For the text-containing cell, return its midpoint in [x, y] coordinate format. 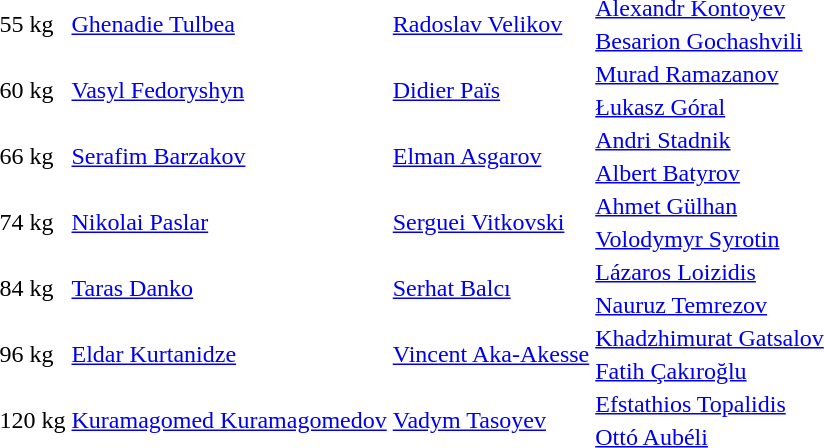
Vincent Aka-Akesse [491, 354]
Taras Danko [229, 288]
Serguei Vitkovski [491, 222]
Didier Païs [491, 90]
Vasyl Fedoryshyn [229, 90]
Nikolai Paslar [229, 222]
Serafim Barzakov [229, 156]
Eldar Kurtanidze [229, 354]
Serhat Balcı [491, 288]
Elman Asgarov [491, 156]
